Output the [X, Y] coordinate of the center of the cell containing the given text.  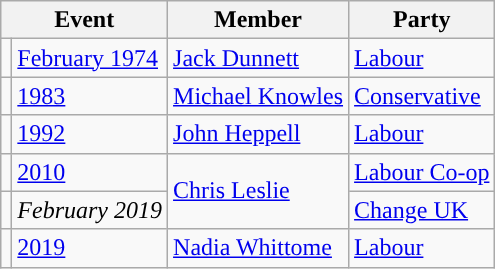
Member [258, 20]
Chris Leslie [258, 191]
1992 [90, 134]
February 2019 [90, 210]
Michael Knowles [258, 96]
Nadia Whittome [258, 248]
February 1974 [90, 58]
1983 [90, 96]
2019 [90, 248]
Jack Dunnett [258, 58]
Labour Co-op [422, 172]
Event [84, 20]
John Heppell [258, 134]
Party [422, 20]
Conservative [422, 96]
2010 [90, 172]
Change UK [422, 210]
